Search for the cell housing the specified text and yield its (x, y) center coordinate. 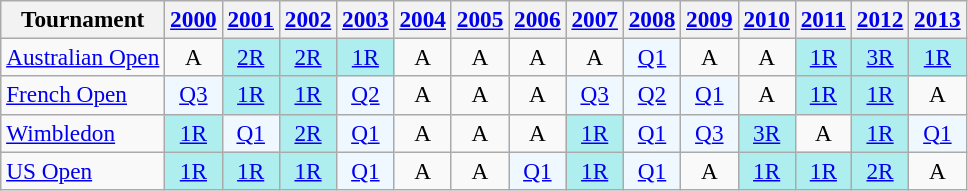
2003 (366, 19)
2000 (194, 19)
2013 (938, 19)
US Open (83, 170)
2006 (538, 19)
2008 (652, 19)
2001 (250, 19)
2002 (308, 19)
Wimbledon (83, 133)
2009 (710, 19)
2005 (480, 19)
2012 (880, 19)
2011 (823, 19)
Australian Open (83, 57)
Tournament (83, 19)
2010 (766, 19)
French Open (83, 95)
2004 (422, 19)
2007 (594, 19)
